Pinpoint the cell where the given text exists, returning its [X, Y] midpoint coordinate. 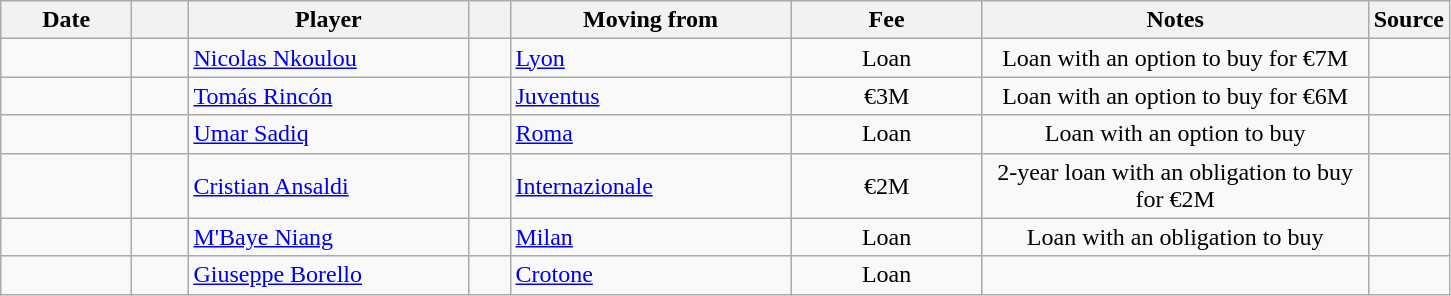
Roma [650, 134]
€2M [886, 186]
Loan with an option to buy for €6M [1175, 96]
Milan [650, 237]
Player [328, 20]
Juventus [650, 96]
Crotone [650, 275]
Tomás Rincón [328, 96]
Internazionale [650, 186]
M'Baye Niang [328, 237]
2-year loan with an obligation to buy for €2M [1175, 186]
Giuseppe Borello [328, 275]
Notes [1175, 20]
Lyon [650, 58]
€3M [886, 96]
Nicolas Nkoulou [328, 58]
Moving from [650, 20]
Loan with an option to buy for €7M [1175, 58]
Date [66, 20]
Cristian Ansaldi [328, 186]
Source [1408, 20]
Umar Sadiq [328, 134]
Loan with an obligation to buy [1175, 237]
Loan with an option to buy [1175, 134]
Fee [886, 20]
